Return the [X, Y] coordinate for the center point of the cell that contains the specified text.  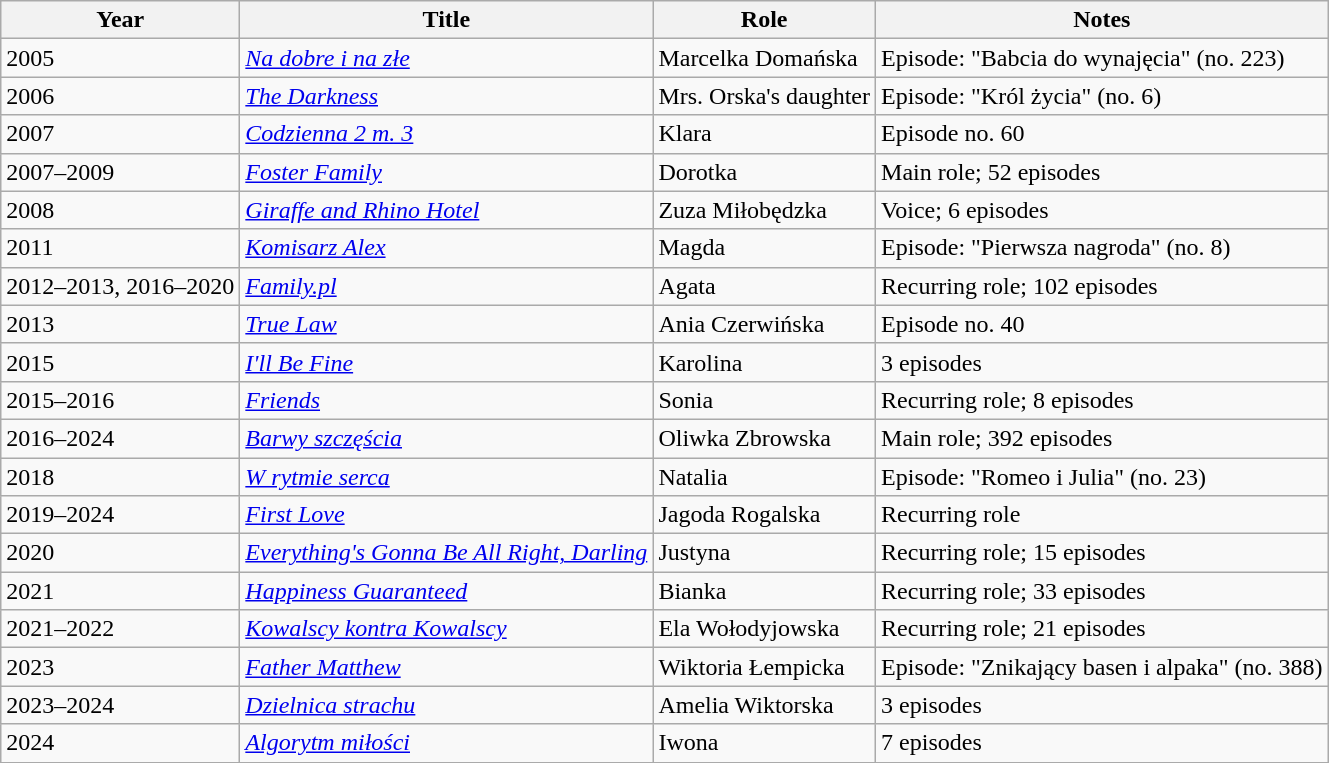
Barwy szczęścia [446, 438]
Agata [764, 286]
2019–2024 [120, 515]
Mrs. Orska's daughter [764, 96]
Recurring role; 8 episodes [1102, 400]
Natalia [764, 477]
Sonia [764, 400]
Happiness Guaranteed [446, 591]
2023 [120, 667]
2020 [120, 553]
Title [446, 20]
Dzielnica strachu [446, 705]
7 episodes [1102, 743]
Foster Family [446, 172]
Ela Wołodyjowska [764, 629]
2021–2022 [120, 629]
Oliwka Zbrowska [764, 438]
Recurring role; 102 episodes [1102, 286]
2012–2013, 2016–2020 [120, 286]
2011 [120, 248]
2007 [120, 134]
2023–2024 [120, 705]
Role [764, 20]
Kowalscy kontra Kowalscy [446, 629]
Episode: "Romeo i Julia" (no. 23) [1102, 477]
Na dobre i na złe [446, 58]
Giraffe and Rhino Hotel [446, 210]
Episode: "Król życia" (no. 6) [1102, 96]
2007–2009 [120, 172]
2013 [120, 324]
Marcelka Domańska [764, 58]
Episode: "Babcia do wynajęcia" (no. 223) [1102, 58]
Episode: "Znikający basen i alpaka" (no. 388) [1102, 667]
The Darkness [446, 96]
W rytmie serca [446, 477]
Klara [764, 134]
2015 [120, 362]
Voice; 6 episodes [1102, 210]
Year [120, 20]
2021 [120, 591]
Iwona [764, 743]
Justyna [764, 553]
Wiktoria Łempicka [764, 667]
Zuza Miłobędzka [764, 210]
Father Matthew [446, 667]
2005 [120, 58]
Friends [446, 400]
Notes [1102, 20]
2018 [120, 477]
Recurring role; 33 episodes [1102, 591]
Everything's Gonna Be All Right, Darling [446, 553]
Main role; 52 episodes [1102, 172]
2016–2024 [120, 438]
Algorytm miłości [446, 743]
Main role; 392 episodes [1102, 438]
Magda [764, 248]
Jagoda Rogalska [764, 515]
Codzienna 2 m. 3 [446, 134]
2006 [120, 96]
Family.pl [446, 286]
Episode no. 60 [1102, 134]
Episode: "Pierwsza nagroda" (no. 8) [1102, 248]
Amelia Wiktorska [764, 705]
Episode no. 40 [1102, 324]
I'll Be Fine [446, 362]
2015–2016 [120, 400]
Bianka [764, 591]
Komisarz Alex [446, 248]
Karolina [764, 362]
Dorotka [764, 172]
First Love [446, 515]
Recurring role; 21 episodes [1102, 629]
Ania Czerwińska [764, 324]
Recurring role; 15 episodes [1102, 553]
Recurring role [1102, 515]
2024 [120, 743]
True Law [446, 324]
2008 [120, 210]
